Capture the cell that displays the provided text and extract its (X, Y) central coordinate. 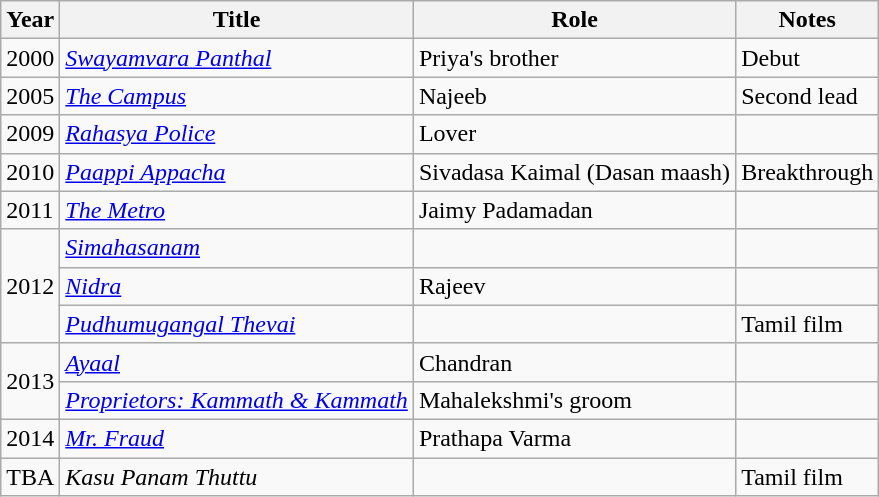
Breakthrough (808, 172)
2013 (30, 381)
Pudhumugangal Thevai (237, 324)
Najeeb (574, 96)
2000 (30, 58)
Mahalekshmi's groom (574, 400)
2005 (30, 96)
Lover (574, 134)
Year (30, 20)
Priya's brother (574, 58)
Chandran (574, 362)
Prathapa Varma (574, 438)
The Metro (237, 210)
Kasu Panam Thuttu (237, 477)
Second lead (808, 96)
Simahasanam (237, 248)
Title (237, 20)
2011 (30, 210)
Mr. Fraud (237, 438)
The Campus (237, 96)
2010 (30, 172)
Jaimy Padamadan (574, 210)
Role (574, 20)
Ayaal (237, 362)
Proprietors: Kammath & Kammath (237, 400)
2012 (30, 286)
TBA (30, 477)
Swayamvara Panthal (237, 58)
2009 (30, 134)
Debut (808, 58)
Notes (808, 20)
Paappi Appacha (237, 172)
Rajeev (574, 286)
Rahasya Police (237, 134)
2014 (30, 438)
Sivadasa Kaimal (Dasan maash) (574, 172)
Nidra (237, 286)
